Capture the cell that displays the provided text and extract its [x, y] central coordinate. 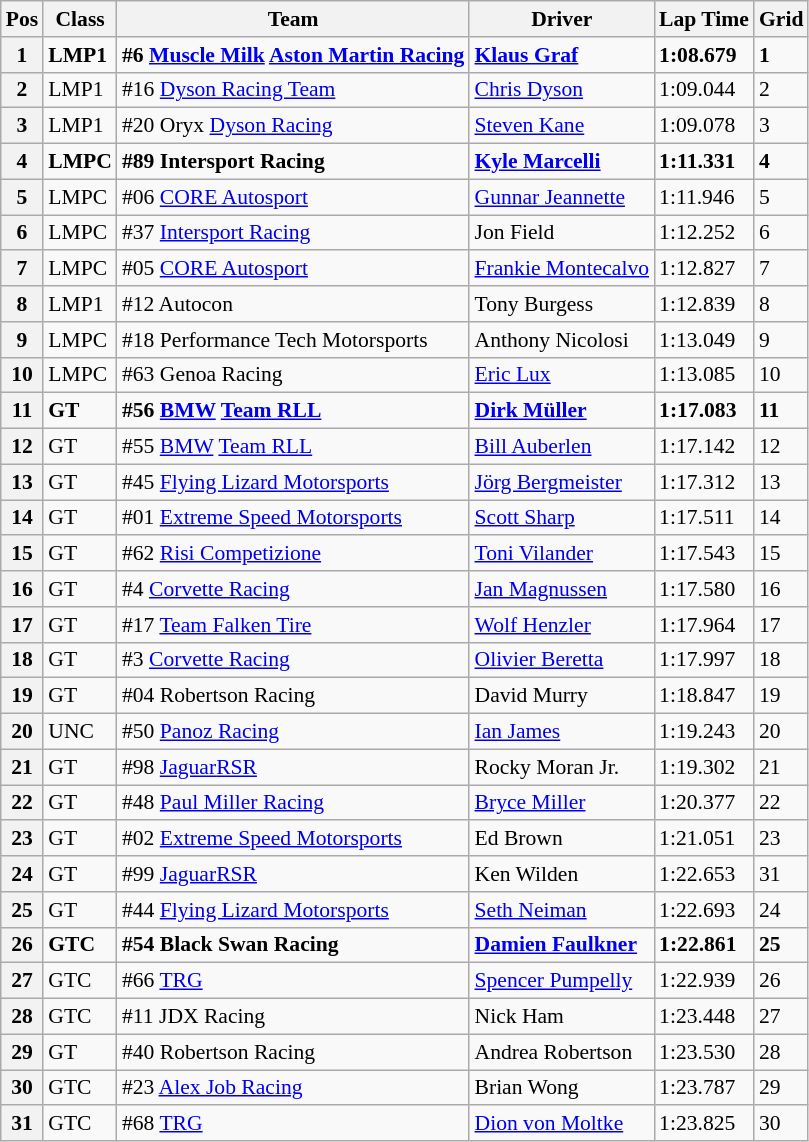
Eric Lux [562, 375]
1:17.997 [704, 660]
Wolf Henzler [562, 625]
Scott Sharp [562, 518]
Bill Auberlen [562, 447]
#16 Dyson Racing Team [294, 90]
Class [80, 19]
#12 Autocon [294, 304]
1:12.252 [704, 233]
Tony Burgess [562, 304]
1:17.142 [704, 447]
1:09.044 [704, 90]
1:12.827 [704, 269]
#63 Genoa Racing [294, 375]
1:13.049 [704, 340]
#44 Flying Lizard Motorsports [294, 910]
#23 Alex Job Racing [294, 1088]
#68 TRG [294, 1124]
1:22.653 [704, 874]
Jörg Bergmeister [562, 482]
#6 Muscle Milk Aston Martin Racing [294, 55]
Kyle Marcelli [562, 162]
#06 CORE Autosport [294, 197]
Jan Magnussen [562, 589]
1:09.078 [704, 126]
Toni Vilander [562, 554]
David Murry [562, 696]
Ed Brown [562, 839]
#17 Team Falken Tire [294, 625]
Grid [782, 19]
1:12.839 [704, 304]
1:22.939 [704, 981]
Ian James [562, 732]
1:11.331 [704, 162]
Chris Dyson [562, 90]
#45 Flying Lizard Motorsports [294, 482]
1:17.083 [704, 411]
#48 Paul Miller Racing [294, 803]
#89 Intersport Racing [294, 162]
1:23.448 [704, 1017]
Dirk Müller [562, 411]
Driver [562, 19]
Steven Kane [562, 126]
#3 Corvette Racing [294, 660]
1:17.543 [704, 554]
#4 Corvette Racing [294, 589]
#54 Black Swan Racing [294, 945]
1:17.964 [704, 625]
Damien Faulkner [562, 945]
#11 JDX Racing [294, 1017]
1:19.243 [704, 732]
1:08.679 [704, 55]
1:13.085 [704, 375]
#18 Performance Tech Motorsports [294, 340]
#62 Risi Competizione [294, 554]
#50 Panoz Racing [294, 732]
#99 JaguarRSR [294, 874]
1:23.825 [704, 1124]
Spencer Pumpelly [562, 981]
1:22.861 [704, 945]
Bryce Miller [562, 803]
Frankie Montecalvo [562, 269]
Nick Ham [562, 1017]
1:17.580 [704, 589]
#55 BMW Team RLL [294, 447]
1:23.530 [704, 1052]
1:17.511 [704, 518]
#01 Extreme Speed Motorsports [294, 518]
1:18.847 [704, 696]
#04 Robertson Racing [294, 696]
1:19.302 [704, 767]
#40 Robertson Racing [294, 1052]
Andrea Robertson [562, 1052]
Gunnar Jeannette [562, 197]
1:11.946 [704, 197]
Pos [22, 19]
Brian Wong [562, 1088]
1:22.693 [704, 910]
Klaus Graf [562, 55]
#20 Oryx Dyson Racing [294, 126]
Rocky Moran Jr. [562, 767]
#56 BMW Team RLL [294, 411]
#02 Extreme Speed Motorsports [294, 839]
Ken Wilden [562, 874]
1:23.787 [704, 1088]
#05 CORE Autosport [294, 269]
1:17.312 [704, 482]
#66 TRG [294, 981]
Seth Neiman [562, 910]
UNC [80, 732]
Dion von Moltke [562, 1124]
Anthony Nicolosi [562, 340]
1:20.377 [704, 803]
Team [294, 19]
#37 Intersport Racing [294, 233]
Jon Field [562, 233]
Lap Time [704, 19]
Olivier Beretta [562, 660]
1:21.051 [704, 839]
#98 JaguarRSR [294, 767]
